Return (X, Y) of the center of cell containing provided text 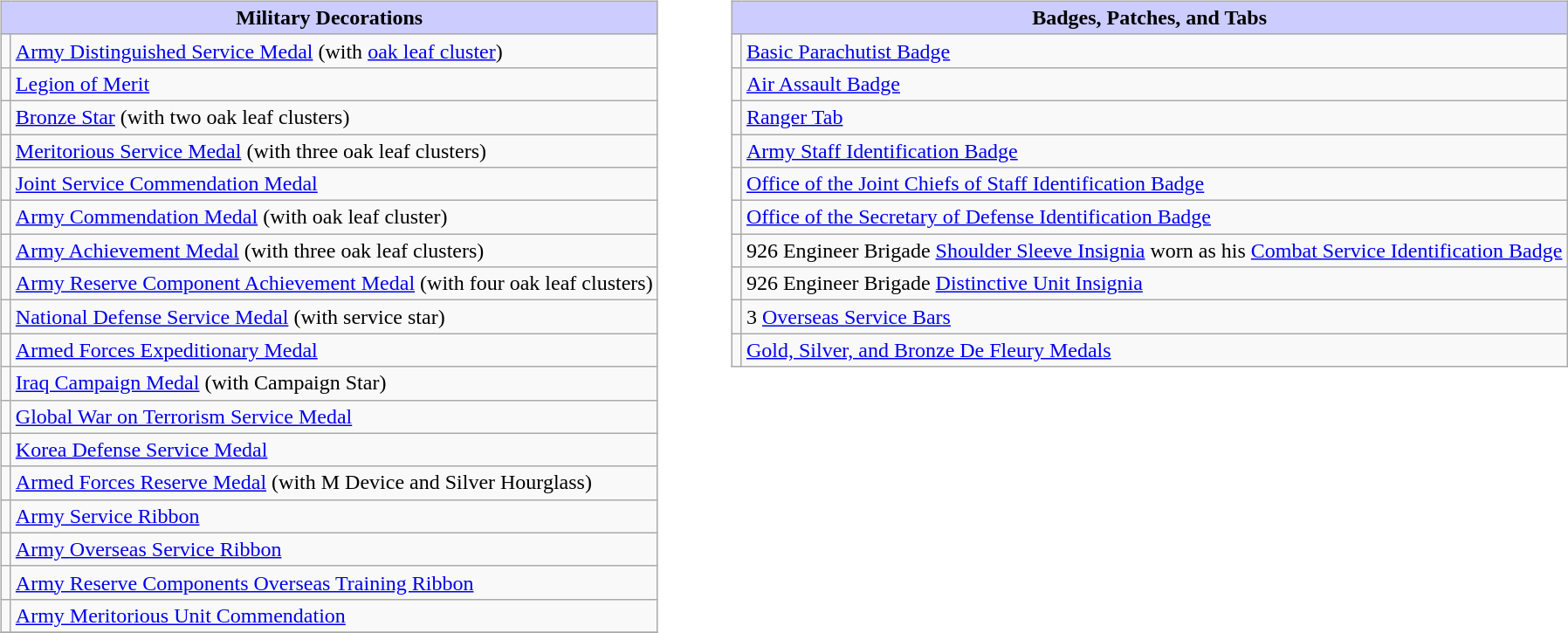
Office of the Secretary of Defense Identification Badge (1154, 217)
Legion of Merit (334, 84)
Army Service Ribbon (334, 516)
Global War on Terrorism Service Medal (334, 416)
Army Reserve Component Achievement Medal (with four oak leaf clusters) (334, 284)
Army Overseas Service Ribbon (334, 549)
Army Staff Identification Badge (1154, 151)
Army Distinguished Service Medal (with oak leaf cluster) (334, 51)
National Defense Service Medal (with service star) (334, 317)
Badges, Patches, and Tabs (1149, 17)
Air Assault Badge (1154, 84)
Army Achievement Medal (with three oak leaf clusters) (334, 251)
Iraq Campaign Medal (with Campaign Star) (334, 383)
Armed Forces Reserve Medal (with M Device and Silver Hourglass) (334, 483)
3 Overseas Service Bars (1154, 317)
Military Decorations (329, 17)
926 Engineer Brigade Shoulder Sleeve Insignia worn as his Combat Service Identification Badge (1154, 251)
Office of the Joint Chiefs of Staff Identification Badge (1154, 184)
Meritorious Service Medal (with three oak leaf clusters) (334, 151)
Bronze Star (with two oak leaf clusters) (334, 117)
Army Reserve Components Overseas Training Ribbon (334, 582)
Joint Service Commendation Medal (334, 184)
Gold, Silver, and Bronze De Fleury Medals (1154, 350)
Basic Parachutist Badge (1154, 51)
Korea Defense Service Medal (334, 450)
926 Engineer Brigade Distinctive Unit Insignia (1154, 284)
Army Commendation Medal (with oak leaf cluster) (334, 217)
Armed Forces Expeditionary Medal (334, 350)
Ranger Tab (1154, 117)
Army Meritorious Unit Commendation (334, 616)
